Find where the given text appears and provide that cell's center as [X, Y] coordinate. 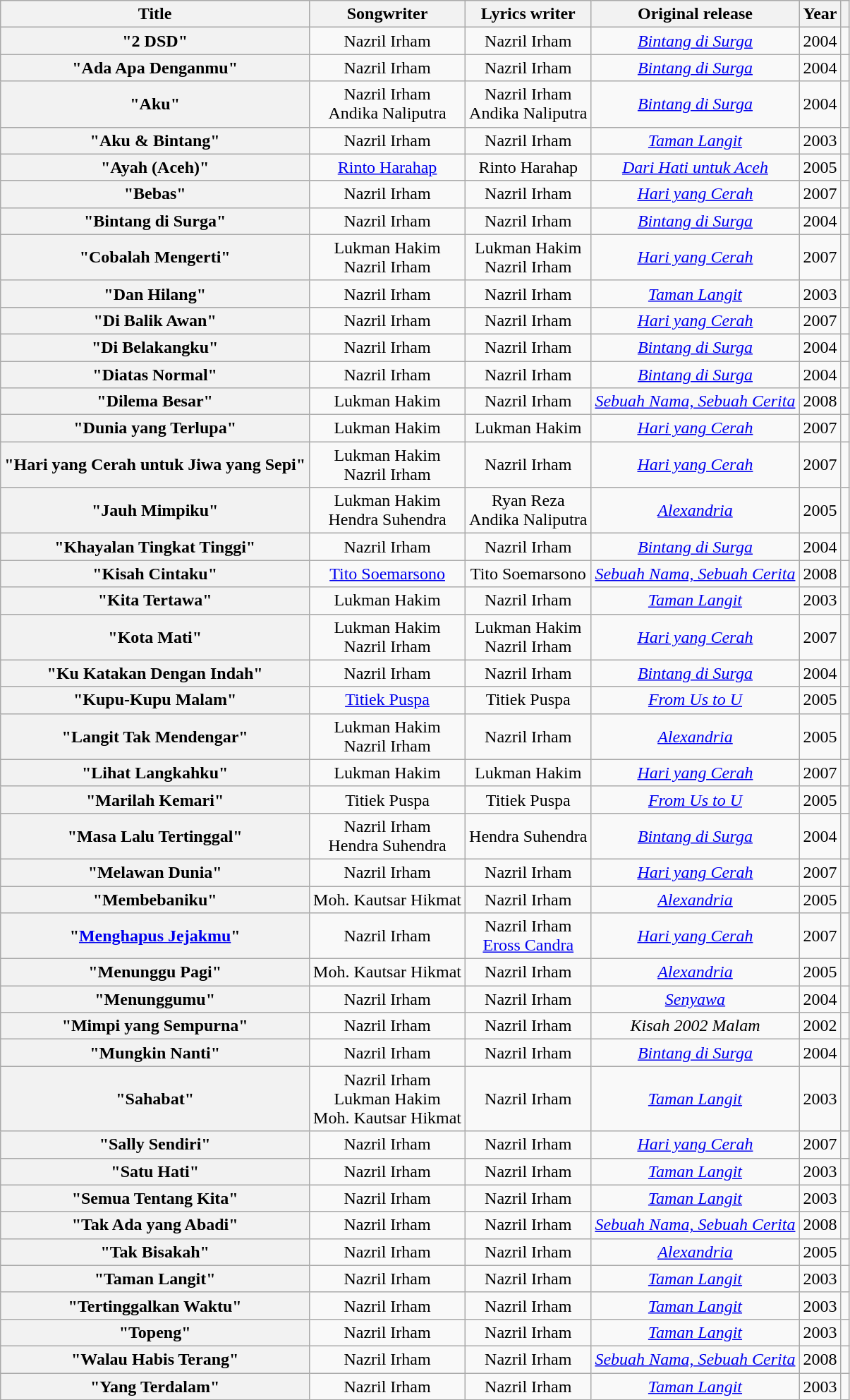
"Di Balik Awan" [155, 320]
"Satu Hati" [155, 1171]
"Ku Katakan Dengan Indah" [155, 673]
"Membebaniku" [155, 900]
"Diatas Normal" [155, 375]
Ryan RezaAndika Naliputra [528, 511]
Senyawa [696, 999]
"Jauh Mimpiku" [155, 511]
Nazril IrhamLukman HakimMoh. Kautsar Hikmat [388, 1099]
"Tak Ada yang Abadi" [155, 1225]
"Dunia yang Terlupa" [155, 428]
"Hari yang Cerah untuk Jiwa yang Sepi" [155, 464]
"Kisah Cintaku" [155, 574]
"Topeng" [155, 1332]
Dari Hati untuk Aceh [696, 167]
"Menunggu Pagi" [155, 972]
"Bebas" [155, 194]
Title [155, 14]
Lyrics writer [528, 14]
"Sally Sendiri" [155, 1145]
Lukman HakimHendra Suhendra [388, 511]
"Kupu-Kupu Malam" [155, 700]
Hendra Suhendra [528, 835]
Kisah 2002 Malam [696, 1026]
Songwriter [388, 14]
"Aku & Bintang" [155, 140]
"Dan Hilang" [155, 294]
"Menunggumu" [155, 999]
"Mungkin Nanti" [155, 1053]
"Bintang di Surga" [155, 221]
"Langit Tak Mendengar" [155, 737]
Year [820, 14]
"Aku" [155, 104]
"Kita Tertawa" [155, 601]
"Menghapus Jejakmu" [155, 936]
"Melawan Dunia" [155, 872]
"Yang Terdalam" [155, 1387]
"Kota Mati" [155, 636]
Original release [696, 14]
"Taman Langit" [155, 1279]
"Dilema Besar" [155, 402]
"Tertinggalkan Waktu" [155, 1305]
"Marilah Kemari" [155, 799]
"Walau Habis Terang" [155, 1359]
"Lihat Langkahku" [155, 773]
"Tak Bisakah" [155, 1252]
"Cobalah Mengerti" [155, 257]
"Di Belakangku" [155, 347]
Nazril IrhamEross Candra [528, 936]
"Mimpi yang Sempurna" [155, 1026]
"Khayalan Tingkat Tinggi" [155, 547]
Nazril IrhamHendra Suhendra [388, 835]
"Ayah (Aceh)" [155, 167]
"Ada Apa Denganmu" [155, 68]
"2 DSD" [155, 41]
"Sahabat" [155, 1099]
"Masa Lalu Tertinggal" [155, 835]
2002 [820, 1026]
"Semua Tentang Kita" [155, 1198]
